Output the (x, y) coordinate of the center of the cell containing the given text.  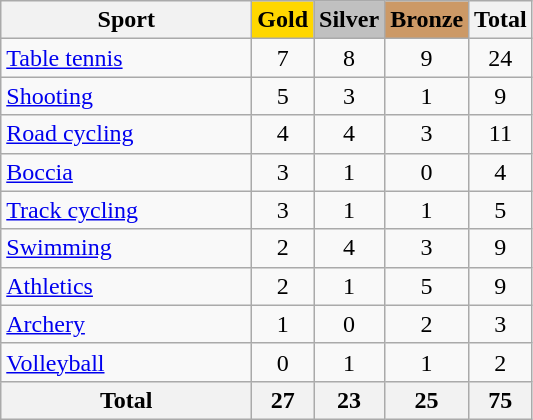
7 (283, 58)
8 (350, 58)
Road cycling (126, 134)
Bronze (427, 20)
Table tennis (126, 58)
Volleyball (126, 362)
Archery (126, 324)
Boccia (126, 172)
75 (501, 400)
Gold (283, 20)
Silver (350, 20)
24 (501, 58)
Shooting (126, 96)
23 (350, 400)
25 (427, 400)
11 (501, 134)
27 (283, 400)
Sport (126, 20)
Track cycling (126, 210)
Swimming (126, 248)
Athletics (126, 286)
